For the text-containing cell, return its midpoint in [x, y] coordinate format. 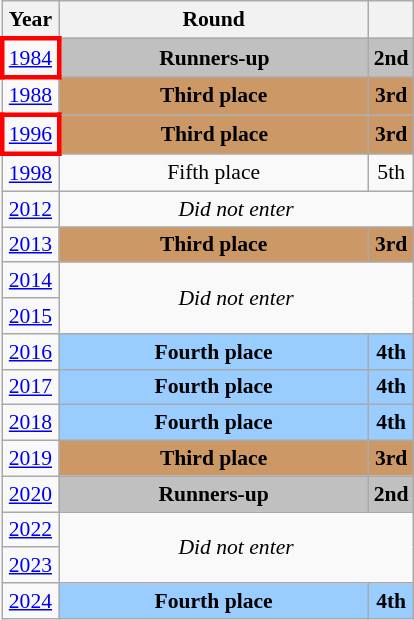
2014 [30, 281]
2019 [30, 459]
2020 [30, 494]
1984 [30, 58]
2022 [30, 530]
1998 [30, 172]
2015 [30, 316]
2023 [30, 566]
Year [30, 20]
2024 [30, 601]
1996 [30, 136]
5th [392, 172]
Round [214, 20]
2018 [30, 423]
2017 [30, 387]
Fifth place [214, 172]
1988 [30, 96]
2013 [30, 245]
2016 [30, 352]
2012 [30, 209]
